Find where the given text appears and provide that cell's center as (x, y) coordinate. 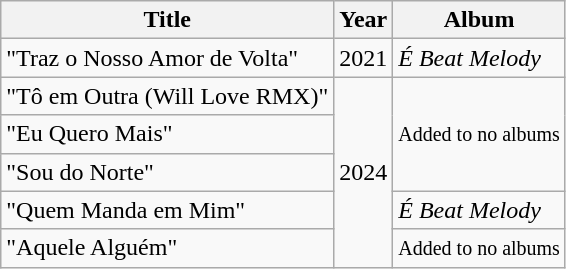
"Sou do Norte" (168, 172)
2024 (364, 172)
Title (168, 20)
"Traz o Nosso Amor de Volta" (168, 58)
2021 (364, 58)
"Quem Manda em Mim" (168, 210)
"Aquele Alguém" (168, 248)
Album (480, 20)
"Tô em Outra (Will Love RMX)" (168, 96)
Year (364, 20)
"Eu Quero Mais" (168, 134)
